Determine the [X, Y] coordinate at the center of the cell enclosing the given text.  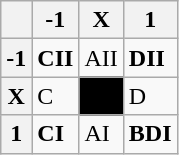
C [56, 96]
D [150, 96]
AI [101, 134]
BDI [150, 134]
DII [150, 58]
CI [56, 134]
CII [56, 58]
AII [101, 58]
